Extract the (X, Y) coordinate from the center of the cell holding the provided text.  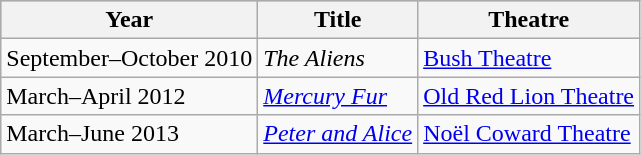
Bush Theatre (529, 58)
Mercury Fur (338, 96)
March–June 2013 (130, 134)
Peter and Alice (338, 134)
The Aliens (338, 58)
Theatre (529, 20)
Year (130, 20)
Noël Coward Theatre (529, 134)
March–April 2012 (130, 96)
Title (338, 20)
Old Red Lion Theatre (529, 96)
September–October 2010 (130, 58)
